Output the [X, Y] coordinate of the center of the cell containing the given text.  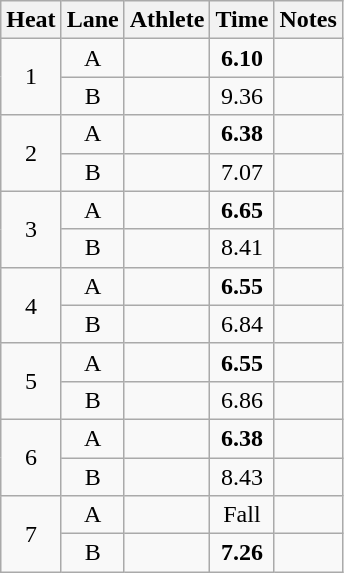
Heat [31, 20]
6 [31, 457]
Athlete [167, 20]
7 [31, 534]
Lane [92, 20]
1 [31, 77]
7.26 [242, 553]
6.86 [242, 400]
8.41 [242, 248]
5 [31, 381]
Notes [308, 20]
7.07 [242, 172]
8.43 [242, 477]
9.36 [242, 96]
Time [242, 20]
6.65 [242, 210]
4 [31, 305]
2 [31, 153]
3 [31, 229]
6.10 [242, 58]
6.84 [242, 324]
Fall [242, 515]
